Provide the [x, y] coordinate of the cell's center where the given text is located.  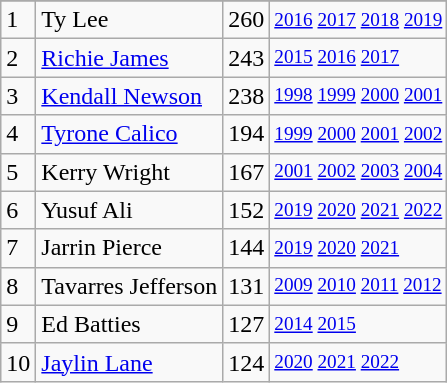
Kerry Wright [130, 172]
Ty Lee [130, 20]
144 [246, 248]
2009 2010 2011 2012 [358, 286]
1999 2000 2001 2002 [358, 134]
167 [246, 172]
Kendall Newson [130, 96]
2016 2017 2018 2019 [358, 20]
2001 2002 2003 2004 [358, 172]
6 [18, 210]
2020 2021 2022 [358, 362]
9 [18, 324]
2015 2016 2017 [358, 58]
1998 1999 2000 2001 [358, 96]
194 [246, 134]
2019 2020 2021 2022 [358, 210]
131 [246, 286]
Jarrin Pierce [130, 248]
Richie James [130, 58]
243 [246, 58]
2019 2020 2021 [358, 248]
10 [18, 362]
Tavarres Jefferson [130, 286]
8 [18, 286]
152 [246, 210]
Yusuf Ali [130, 210]
124 [246, 362]
Tyrone Calico [130, 134]
2014 2015 [358, 324]
127 [246, 324]
Ed Batties [130, 324]
7 [18, 248]
2 [18, 58]
Jaylin Lane [130, 362]
260 [246, 20]
238 [246, 96]
1 [18, 20]
4 [18, 134]
5 [18, 172]
3 [18, 96]
